Find where the given text appears and provide that cell's center as [x, y] coordinate. 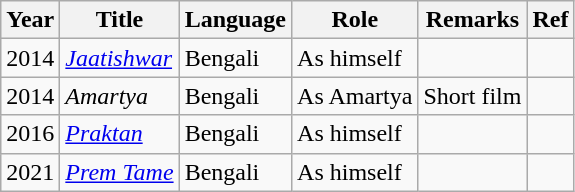
2016 [30, 134]
2021 [30, 172]
Amartya [120, 96]
Role [355, 20]
As Amartya [355, 96]
Remarks [472, 20]
Praktan [120, 134]
Title [120, 20]
Year [30, 20]
Prem Tame [120, 172]
Jaatishwar [120, 58]
Language [235, 20]
Short film [472, 96]
Ref [550, 20]
